Capture the cell that displays the provided text and extract its [X, Y] central coordinate. 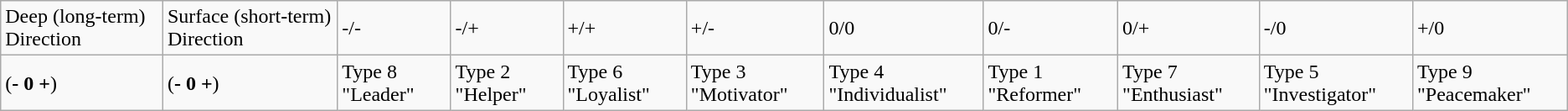
0/+ [1189, 29]
Type 4 "Individualist" [904, 82]
-/- [394, 29]
Deep (long-term) Direction [82, 29]
-/0 [1335, 29]
Type 7 "Enthusiast" [1189, 82]
Type 1 "Reformer" [1050, 82]
Surface (short-term) Direction [250, 29]
Type 5 "Investigator" [1335, 82]
-/+ [507, 29]
Type 8 "Leader" [394, 82]
+/+ [625, 29]
+/- [756, 29]
Type 3 "Motivator" [756, 82]
Type 9 "Peacemaker" [1491, 82]
0/0 [904, 29]
Type 6 "Loyalist" [625, 82]
+/0 [1491, 29]
0/- [1050, 29]
Type 2 "Helper" [507, 82]
